Provide the [x, y] coordinate of the cell's center where the given text is located.  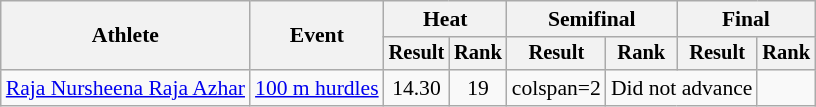
colspan=2 [556, 88]
Final [746, 19]
Semifinal [592, 19]
Athlete [126, 36]
100 m hurdles [317, 88]
Event [317, 36]
14.30 [417, 88]
Raja Nursheena Raja Azhar [126, 88]
19 [478, 88]
Did not advance [682, 88]
Heat [446, 19]
